Pinpoint the cell where the given text exists, returning its [x, y] midpoint coordinate. 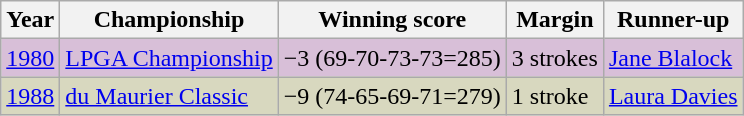
Margin [554, 20]
du Maurier Classic [169, 96]
Laura Davies [673, 96]
Championship [169, 20]
1988 [30, 96]
Runner-up [673, 20]
Year [30, 20]
−9 (74-65-69-71=279) [392, 96]
1980 [30, 58]
3 strokes [554, 58]
−3 (69-70-73-73=285) [392, 58]
1 stroke [554, 96]
LPGA Championship [169, 58]
Winning score [392, 20]
Jane Blalock [673, 58]
